Extract the (X, Y) coordinate from the center of the cell holding the provided text.  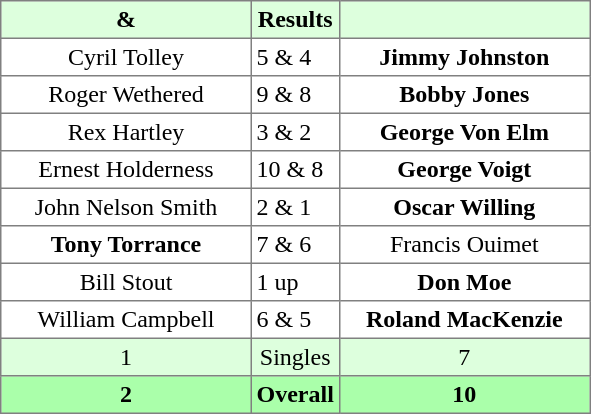
Don Moe (464, 282)
6 & 5 (295, 320)
7 (464, 357)
Francis Ouimet (464, 245)
7 & 6 (295, 245)
3 & 2 (295, 132)
Roger Wethered (126, 95)
5 & 4 (295, 57)
2 & 1 (295, 207)
Results (295, 20)
10 & 8 (295, 170)
& (126, 20)
9 & 8 (295, 95)
Oscar Willing (464, 207)
William Campbell (126, 320)
Tony Torrance (126, 245)
Roland MacKenzie (464, 320)
Rex Hartley (126, 132)
10 (464, 395)
2 (126, 395)
John Nelson Smith (126, 207)
Jimmy Johnston (464, 57)
Cyril Tolley (126, 57)
Bill Stout (126, 282)
George Von Elm (464, 132)
Ernest Holderness (126, 170)
George Voigt (464, 170)
Bobby Jones (464, 95)
Overall (295, 395)
1 up (295, 282)
Singles (295, 357)
1 (126, 357)
